Search for the cell housing the specified text and yield its [X, Y] center coordinate. 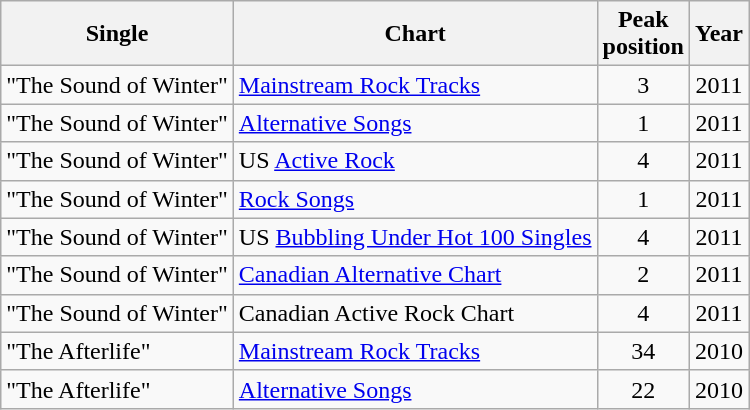
US Active Rock [415, 161]
Chart [415, 34]
Canadian Alternative Chart [415, 275]
Year [718, 34]
2 [643, 275]
3 [643, 85]
Canadian Active Rock Chart [415, 313]
Peakposition [643, 34]
US Bubbling Under Hot 100 Singles [415, 237]
34 [643, 351]
22 [643, 389]
Rock Songs [415, 199]
Single [118, 34]
